Provide the [x, y] coordinate of the cell's center where the given text is located.  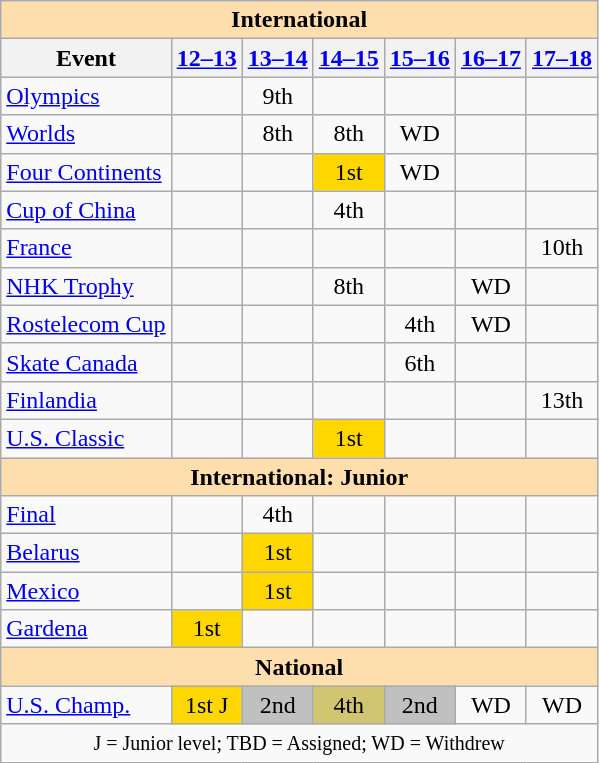
Finlandia [86, 400]
12–13 [206, 58]
J = Junior level; TBD = Assigned; WD = Withdrew [300, 743]
17–18 [562, 58]
National [300, 667]
Rostelecom Cup [86, 324]
International [300, 20]
Cup of China [86, 210]
France [86, 248]
International: Junior [300, 477]
15–16 [420, 58]
16–17 [490, 58]
Event [86, 58]
Four Continents [86, 172]
1st J [206, 705]
Mexico [86, 591]
U.S. Classic [86, 438]
13th [562, 400]
U.S. Champ. [86, 705]
9th [278, 96]
6th [420, 362]
10th [562, 248]
NHK Trophy [86, 286]
Gardena [86, 629]
Worlds [86, 134]
14–15 [348, 58]
Skate Canada [86, 362]
13–14 [278, 58]
Belarus [86, 553]
Final [86, 515]
Olympics [86, 96]
